Provide the (X, Y) coordinate of the cell's center where the given text is located.  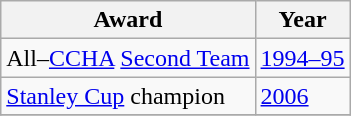
Stanley Cup champion (128, 96)
2006 (302, 96)
Award (128, 20)
All–CCHA Second Team (128, 58)
1994–95 (302, 58)
Year (302, 20)
